Extract the [X, Y] coordinate from the center of the cell holding the provided text.  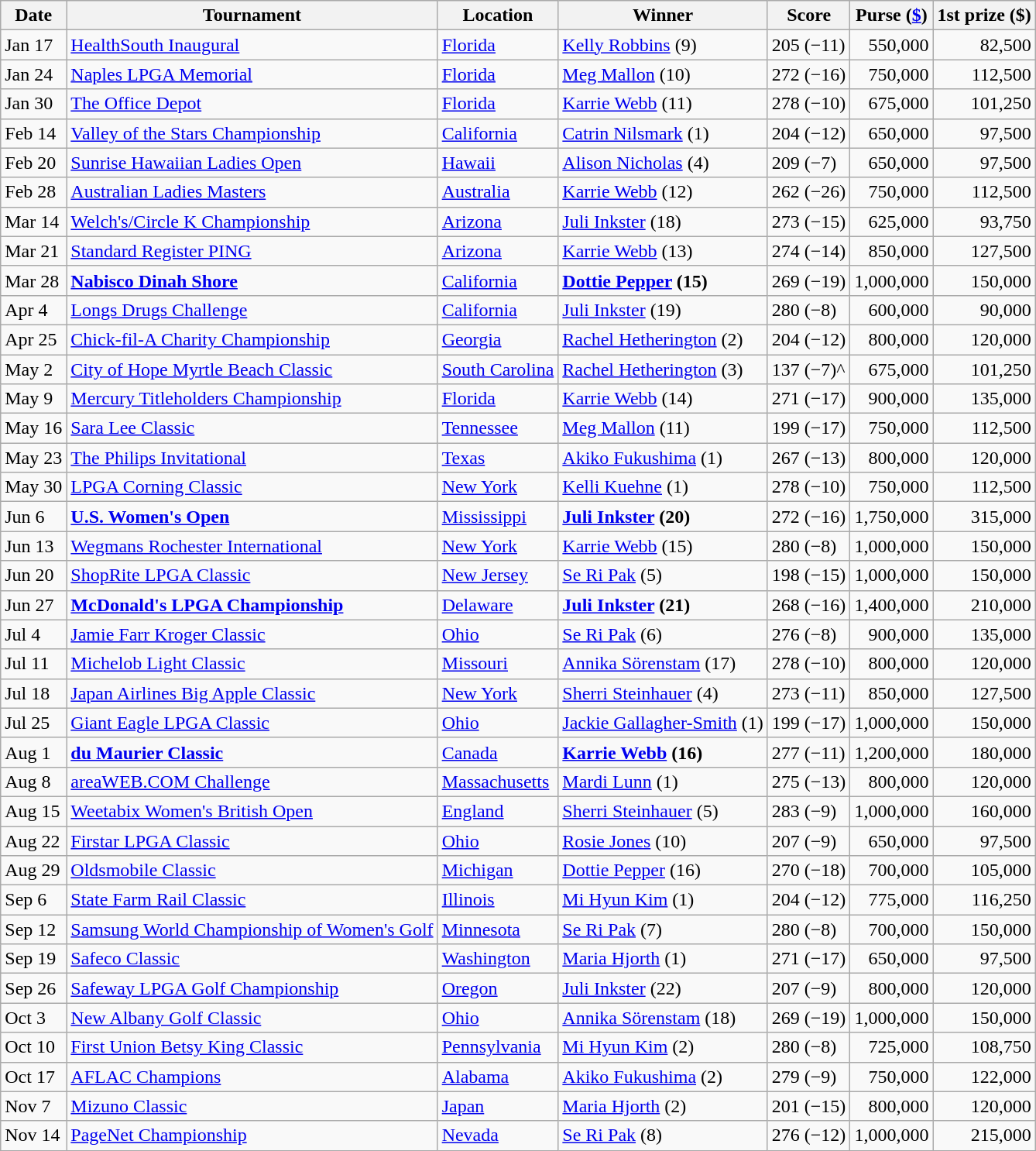
262 (−26) [808, 192]
Jan 17 [34, 45]
90,000 [984, 310]
600,000 [892, 310]
Washington [498, 959]
270 (−18) [808, 871]
Sep 26 [34, 988]
Oldsmobile Classic [252, 871]
State Farm Rail Classic [252, 900]
Akiko Fukushima (1) [663, 458]
105,000 [984, 871]
Jun 6 [34, 517]
England [498, 811]
Pennsylvania [498, 1047]
108,750 [984, 1047]
Chick-fil-A Charity Championship [252, 339]
Aug 1 [34, 752]
LPGA Corning Classic [252, 487]
Mar 28 [34, 280]
The Office Depot [252, 104]
Wegmans Rochester International [252, 546]
Canada [498, 752]
Apr 25 [34, 339]
Sara Lee Classic [252, 428]
Juli Inkster (22) [663, 988]
May 30 [34, 487]
Juli Inkster (18) [663, 222]
Delaware [498, 605]
May 2 [34, 369]
268 (−16) [808, 605]
City of Hope Myrtle Beach Classic [252, 369]
Mi Hyun Kim (2) [663, 1047]
160,000 [984, 811]
215,000 [984, 1136]
Meg Mallon (10) [663, 74]
625,000 [892, 222]
Rosie Jones (10) [663, 840]
The Philips Invitational [252, 458]
Jul 11 [34, 664]
Jul 4 [34, 634]
Juli Inkster (20) [663, 517]
Jackie Gallagher-Smith (1) [663, 723]
Annika Sörenstam (18) [663, 1018]
South Carolina [498, 369]
137 (−7)^ [808, 369]
Aug 29 [34, 871]
Rachel Hetherington (3) [663, 369]
Nevada [498, 1136]
Meg Mallon (11) [663, 428]
209 (−7) [808, 163]
Se Ri Pak (5) [663, 575]
Karrie Webb (13) [663, 251]
725,000 [892, 1047]
Kelly Robbins (9) [663, 45]
Georgia [498, 339]
Se Ri Pak (7) [663, 929]
ShopRite LPGA Classic [252, 575]
Australia [498, 192]
Longs Drugs Challenge [252, 310]
Mar 21 [34, 251]
Mi Hyun Kim (1) [663, 900]
PageNet Championship [252, 1136]
Safeco Classic [252, 959]
274 (−14) [808, 251]
Jul 25 [34, 723]
Hawaii [498, 163]
Catrin Nilsmark (1) [663, 133]
Standard Register PING [252, 251]
Mercury Titleholders Championship [252, 399]
New Jersey [498, 575]
Valley of the Stars Championship [252, 133]
Akiko Fukushima (2) [663, 1077]
Mississippi [498, 517]
273 (−11) [808, 693]
Oct 3 [34, 1018]
Jan 30 [34, 104]
May 23 [34, 458]
Sunrise Hawaiian Ladies Open [252, 163]
Minnesota [498, 929]
McDonald's LPGA Championship [252, 605]
Oct 10 [34, 1047]
Jamie Farr Kroger Classic [252, 634]
Safeway LPGA Golf Championship [252, 988]
283 (−9) [808, 811]
Maria Hjorth (1) [663, 959]
Juli Inkster (19) [663, 310]
Aug 8 [34, 782]
279 (−9) [808, 1077]
Se Ri Pak (6) [663, 634]
du Maurier Classic [252, 752]
Japan Airlines Big Apple Classic [252, 693]
Naples LPGA Memorial [252, 74]
276 (−12) [808, 1136]
198 (−15) [808, 575]
116,250 [984, 900]
Score [808, 15]
Feb 20 [34, 163]
1,750,000 [892, 517]
Mar 14 [34, 222]
Kelli Kuehne (1) [663, 487]
Maria Hjorth (2) [663, 1106]
Dottie Pepper (16) [663, 871]
Feb 14 [34, 133]
180,000 [984, 752]
Illinois [498, 900]
82,500 [984, 45]
Nov 7 [34, 1106]
Jun 20 [34, 575]
Karrie Webb (15) [663, 546]
Mardi Lunn (1) [663, 782]
122,000 [984, 1077]
Apr 4 [34, 310]
New Albany Golf Classic [252, 1018]
550,000 [892, 45]
Oct 17 [34, 1077]
Sep 19 [34, 959]
Purse ($) [892, 15]
93,750 [984, 222]
Weetabix Women's British Open [252, 811]
Winner [663, 15]
210,000 [984, 605]
Michelob Light Classic [252, 664]
Welch's/Circle K Championship [252, 222]
Nov 14 [34, 1136]
273 (−15) [808, 222]
Australian Ladies Masters [252, 192]
Se Ri Pak (8) [663, 1136]
AFLAC Champions [252, 1077]
Michigan [498, 871]
Jan 24 [34, 74]
Aug 15 [34, 811]
Tournament [252, 15]
areaWEB.COM Challenge [252, 782]
Location [498, 15]
Date [34, 15]
Missouri [498, 664]
276 (−8) [808, 634]
Sep 6 [34, 900]
HealthSouth Inaugural [252, 45]
Firstar LPGA Classic [252, 840]
775,000 [892, 900]
First Union Betsy King Classic [252, 1047]
Karrie Webb (14) [663, 399]
Dottie Pepper (15) [663, 280]
Sherri Steinhauer (5) [663, 811]
Oregon [498, 988]
Karrie Webb (11) [663, 104]
Juli Inkster (21) [663, 605]
U.S. Women's Open [252, 517]
201 (−15) [808, 1106]
Karrie Webb (12) [663, 192]
315,000 [984, 517]
205 (−11) [808, 45]
267 (−13) [808, 458]
Samsung World Championship of Women's Golf [252, 929]
Sherri Steinhauer (4) [663, 693]
Japan [498, 1106]
277 (−11) [808, 752]
1,200,000 [892, 752]
Aug 22 [34, 840]
Alabama [498, 1077]
Karrie Webb (16) [663, 752]
Texas [498, 458]
May 16 [34, 428]
1,400,000 [892, 605]
Tennessee [498, 428]
May 9 [34, 399]
Mizuno Classic [252, 1106]
Alison Nicholas (4) [663, 163]
Jun 13 [34, 546]
Giant Eagle LPGA Classic [252, 723]
275 (−13) [808, 782]
Rachel Hetherington (2) [663, 339]
Sep 12 [34, 929]
Jun 27 [34, 605]
Annika Sörenstam (17) [663, 664]
Nabisco Dinah Shore [252, 280]
1st prize ($) [984, 15]
Feb 28 [34, 192]
Massachusetts [498, 782]
Jul 18 [34, 693]
